Extract the [x, y] coordinate from the center of the cell holding the provided text.  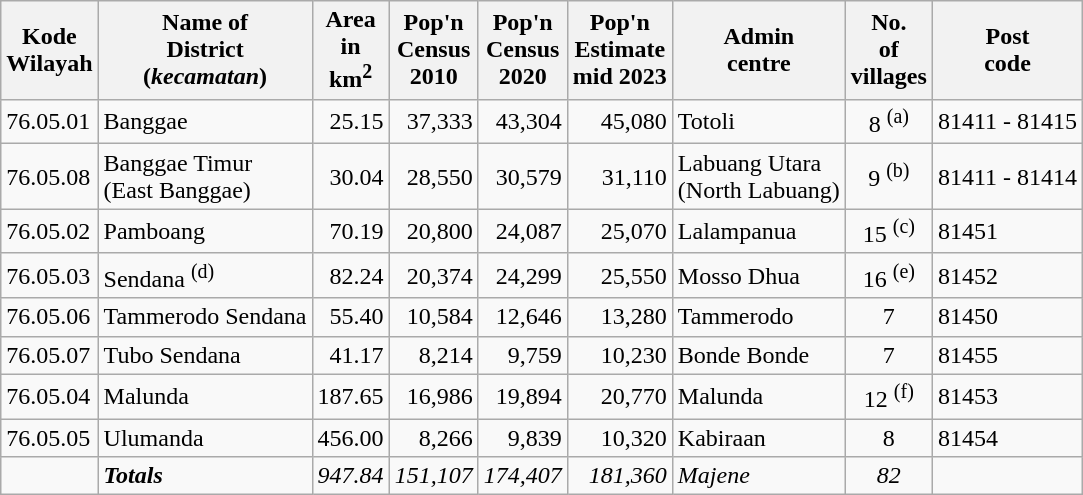
Admincentre [758, 50]
81452 [1007, 276]
81453 [1007, 396]
82.24 [350, 276]
81450 [1007, 317]
Kabiraan [758, 438]
30.04 [350, 176]
81455 [1007, 355]
81411 - 81415 [1007, 122]
81411 - 81414 [1007, 176]
947.84 [350, 476]
12,646 [522, 317]
456.00 [350, 438]
24,299 [522, 276]
30,579 [522, 176]
Totals [205, 476]
Banggae Timur (East Banggae) [205, 176]
76.05.08 [50, 176]
25,550 [620, 276]
81454 [1007, 438]
9,759 [522, 355]
28,550 [434, 176]
9,839 [522, 438]
Pop'nCensus2020 [522, 50]
174,407 [522, 476]
76.05.06 [50, 317]
10,320 [620, 438]
43,304 [522, 122]
Sendana (d) [205, 276]
181,360 [620, 476]
25,070 [620, 232]
Bonde Bonde [758, 355]
8 [888, 438]
8,266 [434, 438]
13,280 [620, 317]
Totoli [758, 122]
19,894 [522, 396]
187.65 [350, 396]
76.05.04 [50, 396]
10,584 [434, 317]
81451 [1007, 232]
37,333 [434, 122]
Labuang Utara (North Labuang) [758, 176]
9 (b) [888, 176]
76.05.05 [50, 438]
20,800 [434, 232]
76.05.01 [50, 122]
24,087 [522, 232]
Ulumanda [205, 438]
Tammerodo Sendana [205, 317]
Banggae [205, 122]
Pop'nCensus2010 [434, 50]
16 (e) [888, 276]
76.05.03 [50, 276]
8 (a) [888, 122]
76.05.07 [50, 355]
Majene [758, 476]
10,230 [620, 355]
76.05.02 [50, 232]
Lalampanua [758, 232]
20,374 [434, 276]
Area in km2 [350, 50]
Mosso Dhua [758, 276]
Name ofDistrict(kecamatan) [205, 50]
31,110 [620, 176]
70.19 [350, 232]
45,080 [620, 122]
55.40 [350, 317]
8,214 [434, 355]
41.17 [350, 355]
Postcode [1007, 50]
16,986 [434, 396]
15 (c) [888, 232]
Pamboang [205, 232]
No.ofvillages [888, 50]
Tubo Sendana [205, 355]
Pop'nEstimatemid 2023 [620, 50]
82 [888, 476]
20,770 [620, 396]
Tammerodo [758, 317]
12 (f) [888, 396]
151,107 [434, 476]
25.15 [350, 122]
Kode Wilayah [50, 50]
